Scan for the cell matching the given text and deliver its [x, y] coordinate at center. 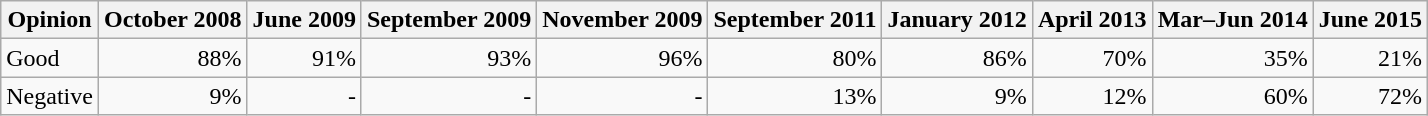
93% [448, 58]
35% [1232, 58]
21% [1370, 58]
Negative [50, 96]
60% [1232, 96]
Opinion [50, 20]
80% [795, 58]
13% [795, 96]
Mar–Jun 2014 [1232, 20]
October 2008 [172, 20]
96% [622, 58]
88% [172, 58]
Good [50, 58]
70% [1092, 58]
12% [1092, 96]
86% [957, 58]
72% [1370, 96]
September 2011 [795, 20]
June 2015 [1370, 20]
91% [304, 58]
April 2013 [1092, 20]
November 2009 [622, 20]
September 2009 [448, 20]
June 2009 [304, 20]
January 2012 [957, 20]
